From the cell containing the given text, extract its center point as (X, Y) coordinate. 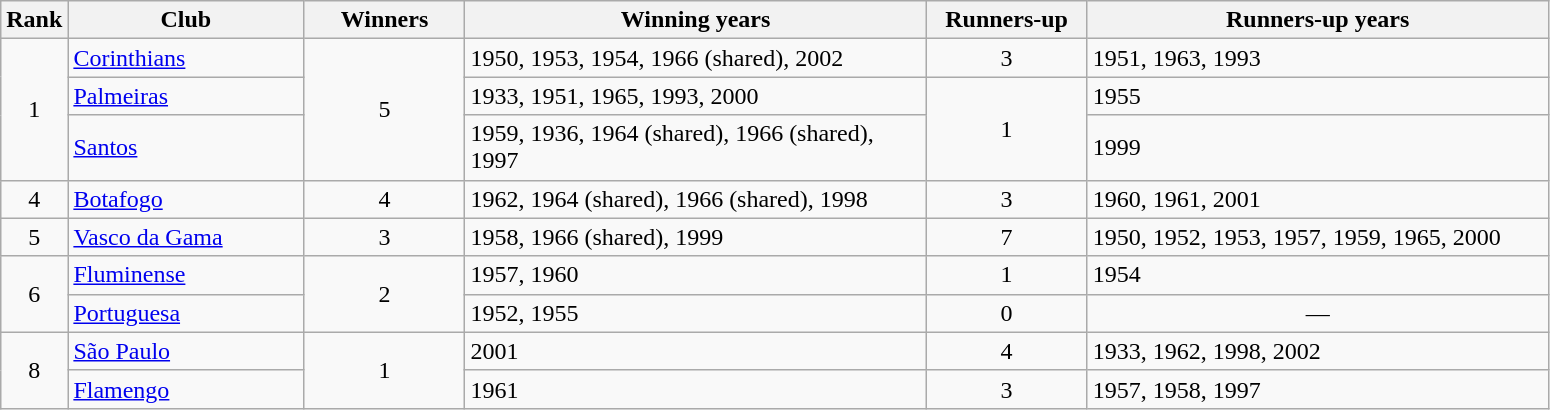
1954 (1318, 275)
Corinthians (186, 58)
Winning years (696, 20)
2 (384, 294)
7 (1006, 237)
1957, 1960 (696, 275)
Runners-up years (1318, 20)
1955 (1318, 96)
Santos (186, 148)
1959, 1936, 1964 (shared), 1966 (shared), 1997 (696, 148)
Rank (34, 20)
Flamengo (186, 389)
1957, 1958, 1997 (1318, 389)
1933, 1962, 1998, 2002 (1318, 351)
8 (34, 370)
São Paulo (186, 351)
Fluminense (186, 275)
1960, 1961, 2001 (1318, 199)
1961 (696, 389)
Runners-up (1006, 20)
1958, 1966 (shared), 1999 (696, 237)
Palmeiras (186, 96)
Winners (384, 20)
1952, 1955 (696, 313)
Vasco da Gama (186, 237)
Botafogo (186, 199)
— (1318, 313)
1950, 1952, 1953, 1957, 1959, 1965, 2000 (1318, 237)
1951, 1963, 1993 (1318, 58)
0 (1006, 313)
1999 (1318, 148)
1962, 1964 (shared), 1966 (shared), 1998 (696, 199)
Portuguesa (186, 313)
2001 (696, 351)
1950, 1953, 1954, 1966 (shared), 2002 (696, 58)
Club (186, 20)
6 (34, 294)
1933, 1951, 1965, 1993, 2000 (696, 96)
